Extract the (x, y) coordinate from the center of the cell holding the provided text.  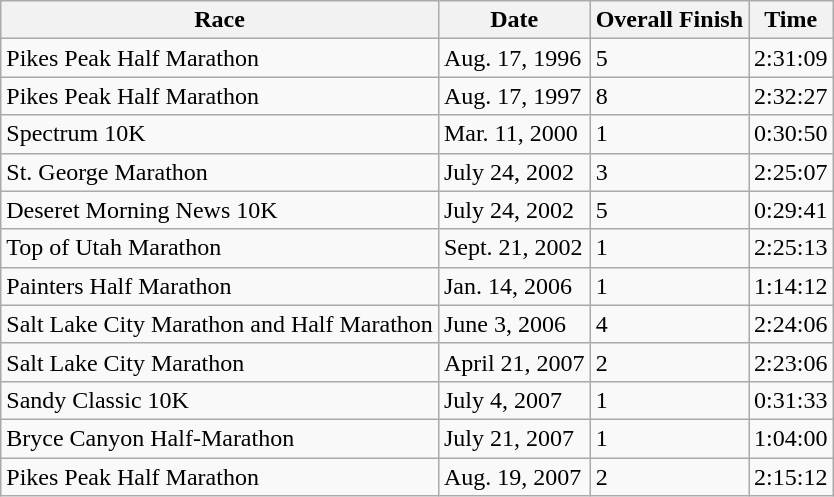
Date (514, 20)
3 (669, 172)
Overall Finish (669, 20)
2:32:27 (791, 96)
Spectrum 10K (220, 134)
2:23:06 (791, 362)
Aug. 17, 1997 (514, 96)
June 3, 2006 (514, 324)
1:14:12 (791, 286)
Aug. 19, 2007 (514, 477)
Deseret Morning News 10K (220, 210)
April 21, 2007 (514, 362)
Sandy Classic 10K (220, 400)
2:31:09 (791, 58)
2:15:12 (791, 477)
Top of Utah Marathon (220, 248)
Sept. 21, 2002 (514, 248)
Mar. 11, 2000 (514, 134)
4 (669, 324)
1:04:00 (791, 438)
Salt Lake City Marathon (220, 362)
2:24:06 (791, 324)
2:25:07 (791, 172)
Bryce Canyon Half-Marathon (220, 438)
2:25:13 (791, 248)
Aug. 17, 1996 (514, 58)
Salt Lake City Marathon and Half Marathon (220, 324)
St. George Marathon (220, 172)
0:29:41 (791, 210)
July 21, 2007 (514, 438)
Jan. 14, 2006 (514, 286)
0:31:33 (791, 400)
Time (791, 20)
July 4, 2007 (514, 400)
Race (220, 20)
8 (669, 96)
0:30:50 (791, 134)
Painters Half Marathon (220, 286)
